Pinpoint the cell where the given text exists, returning its (X, Y) midpoint coordinate. 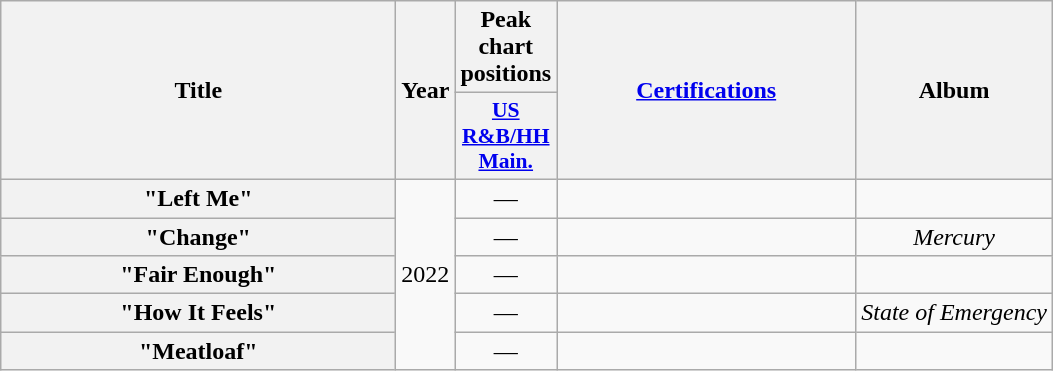
Mercury (954, 237)
"Meatloaf" (198, 351)
Title (198, 90)
State of Emergency (954, 313)
"How It Feels" (198, 313)
Certifications (706, 90)
Year (426, 90)
2022 (426, 274)
USR&B/HHMain. (506, 136)
Peak chart positions (506, 47)
"Fair Enough" (198, 275)
"Left Me" (198, 198)
"Change" (198, 237)
Album (954, 90)
